From the cell containing the given text, extract its center point as (x, y) coordinate. 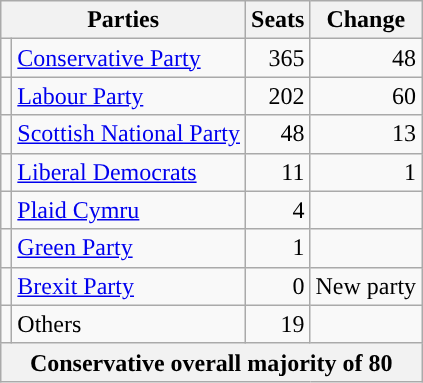
13 (366, 134)
60 (366, 96)
4 (278, 210)
Liberal Democrats (129, 172)
11 (278, 172)
Labour Party (129, 96)
Plaid Cymru (129, 210)
Green Party (129, 248)
202 (278, 96)
Brexit Party (129, 286)
New party (366, 286)
Conservative overall majority of 80 (212, 362)
Parties (124, 20)
Conservative Party (129, 58)
Seats (278, 20)
Scottish National Party (129, 134)
19 (278, 324)
Others (129, 324)
0 (278, 286)
Change (366, 20)
365 (278, 58)
